For the text-containing cell, return its midpoint in (X, Y) coordinate format. 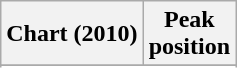
Chart (2010) (72, 34)
Peak position (189, 34)
